Identify which cell holds the provided text, then report its [x, y] central coordinate. 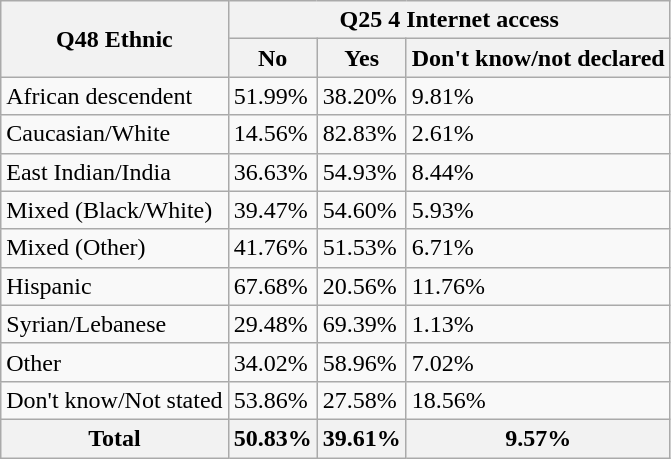
Yes [362, 58]
53.86% [272, 400]
Mixed (Black/White) [114, 210]
51.99% [272, 96]
11.76% [538, 286]
East Indian/India [114, 172]
Don't know/Not stated [114, 400]
50.83% [272, 438]
2.61% [538, 134]
14.56% [272, 134]
9.57% [538, 438]
No [272, 58]
18.56% [538, 400]
Other [114, 362]
8.44% [538, 172]
27.58% [362, 400]
69.39% [362, 324]
1.13% [538, 324]
34.02% [272, 362]
Hispanic [114, 286]
54.60% [362, 210]
58.96% [362, 362]
54.93% [362, 172]
Q25 4 Internet access [449, 20]
51.53% [362, 248]
29.48% [272, 324]
Syrian/Lebanese [114, 324]
36.63% [272, 172]
Q48 Ethnic [114, 39]
African descendent [114, 96]
Total [114, 438]
82.83% [362, 134]
39.47% [272, 210]
Caucasian/White [114, 134]
38.20% [362, 96]
7.02% [538, 362]
41.76% [272, 248]
6.71% [538, 248]
67.68% [272, 286]
5.93% [538, 210]
Mixed (Other) [114, 248]
20.56% [362, 286]
Don't know/not declared [538, 58]
39.61% [362, 438]
9.81% [538, 96]
